Search for the cell housing the specified text and yield its (X, Y) center coordinate. 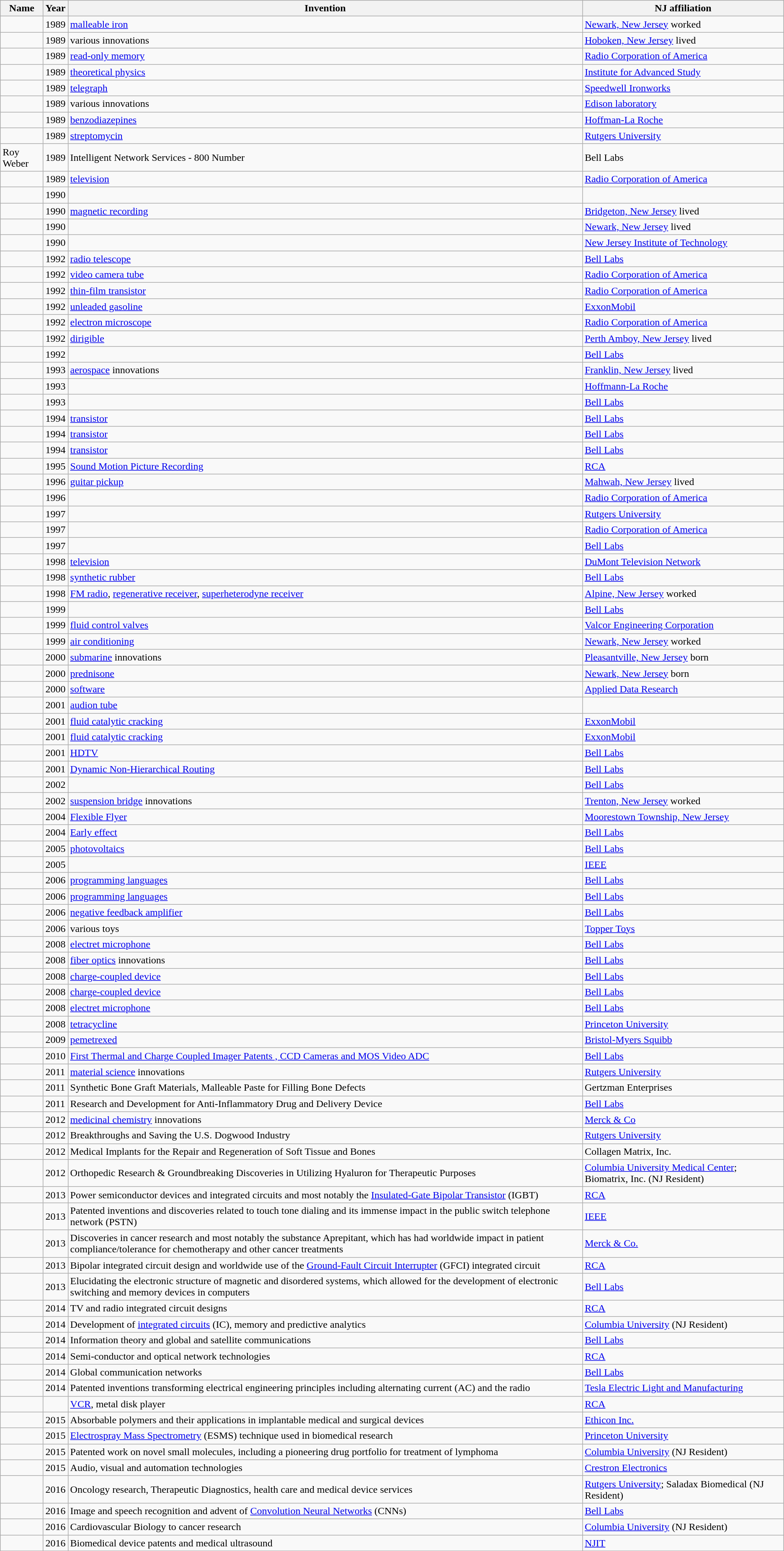
dirigible (325, 338)
Crestron Electronics (683, 1468)
Bipolar integrated circuit design and worldwide use of the Ground-Fault Circuit Interrupter (GFCI) integrated circuit (325, 1265)
tetracycline (325, 1024)
Intelligent Network Services - 800 Number (325, 157)
Mahwah, New Jersey lived (683, 482)
synthetic rubber (325, 578)
fluid control valves (325, 625)
theoretical physics (325, 72)
Rutgers University; Saladax Biomedical (NJ Resident) (683, 1489)
Newark, New Jersey lived (683, 227)
pemetrexed (325, 1040)
Merck & Co. (683, 1243)
2009 (55, 1040)
Name (22, 8)
Merck & Co (683, 1120)
software (325, 689)
Columbia University Medical Center; Biomatrix, Inc. (NJ Resident) (683, 1173)
streptomycin (325, 136)
magnetic recording (325, 211)
Patented work on novel small molecules, including a pioneering drug portfolio for treatment of lymphoma (325, 1452)
1995 (55, 466)
medicinal chemistry innovations (325, 1120)
TV and radio integrated circuit designs (325, 1308)
malleable iron (325, 24)
Edison laboratory (683, 104)
Moorestown Township, New Jersey (683, 817)
Orthopedic Research & Groundbreaking Discoveries in Utilizing Hyaluron for Therapeutic Purposes (325, 1173)
HDTV (325, 753)
Early effect (325, 833)
Global communication networks (325, 1372)
Institute for Advanced Study (683, 72)
Tesla Electric Light and Manufacturing (683, 1388)
Medical Implants for the Repair and Regeneration of Soft Tissue and Bones (325, 1151)
Hoboken, New Jersey lived (683, 40)
fiber optics innovations (325, 960)
Trenton, New Jersey worked (683, 801)
Flexible Flyer (325, 817)
Perth Amboy, New Jersey lived (683, 338)
Dynamic Non-Hierarchical Routing (325, 769)
Pleasantville, New Jersey born (683, 657)
air conditioning (325, 641)
audion tube (325, 705)
guitar pickup (325, 482)
Absorbable polymers and their applications in implantable medical and surgical devices (325, 1420)
Topper Toys (683, 928)
Alpine, New Jersey worked (683, 594)
Hoffmann-La Roche (683, 386)
VCR, metal disk player (325, 1404)
Speedwell Ironworks (683, 88)
electron microscope (325, 323)
DuMont Television Network (683, 562)
Franklin, New Jersey lived (683, 370)
Ethicon Inc. (683, 1420)
suspension bridge innovations (325, 801)
Hoffman-La Roche (683, 120)
Biomedical device patents and medical ultrasound (325, 1543)
NJIT (683, 1543)
Development of integrated circuits (IC), memory and predictive analytics (325, 1324)
Synthetic Bone Graft Materials, Malleable Paste for Filling Bone Defects (325, 1088)
Newark, New Jersey born (683, 673)
NJ affiliation (683, 8)
Research and Development for Anti-Inflammatory Drug and Delivery Device (325, 1104)
Sound Motion Picture Recording (325, 466)
Valcor Engineering Corporation (683, 625)
Oncology research, Therapeutic Diagnostics, health care and medical device services (325, 1489)
FM radio, regenerative receiver, superheterodyne receiver (325, 594)
unleaded gasoline (325, 307)
telegraph (325, 88)
Gertzman Enterprises (683, 1088)
Collagen Matrix, Inc. (683, 1151)
benzodiazepines (325, 120)
Image and speech recognition and advent of Convolution Neural Networks (CNNs) (325, 1511)
Electrospray Mass Spectrometry (ESMS) technique used in biomedical research (325, 1436)
Audio, visual and automation technologies (325, 1468)
material science innovations (325, 1072)
negative feedback amplifier (325, 912)
Information theory and global and satellite communications (325, 1340)
New Jersey Institute of Technology (683, 243)
submarine innovations (325, 657)
Bridgeton, New Jersey lived (683, 211)
Breakthroughs and Saving the U.S. Dogwood Industry (325, 1136)
Year (55, 8)
aerospace innovations (325, 370)
thin-film transistor (325, 291)
Applied Data Research (683, 689)
Invention (325, 8)
Power semiconductor devices and integrated circuits and most notably the Insulated-Gate Bipolar Transistor (IGBT) (325, 1195)
prednisone (325, 673)
Patented inventions transforming electrical engineering principles including alternating current (AC) and the radio (325, 1388)
Roy Weber (22, 157)
photovoltaics (325, 849)
Bristol-Myers Squibb (683, 1040)
read-only memory (325, 56)
Patented inventions and discoveries related to touch tone dialing and its immense impact in the public switch telephone network (PSTN) (325, 1216)
Semi-conductor and optical network technologies (325, 1356)
First Thermal and Charge Coupled Imager Patents , CCD Cameras and MOS Video ADC (325, 1056)
various toys (325, 928)
2010 (55, 1056)
Cardiovascular Biology to cancer research (325, 1527)
video camera tube (325, 275)
radio telescope (325, 259)
